From the cell containing the given text, extract its center point as [x, y] coordinate. 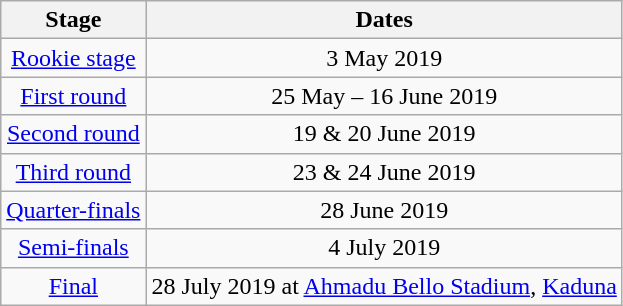
Third round [74, 172]
Second round [74, 134]
Quarter-finals [74, 210]
4 July 2019 [384, 248]
Dates [384, 20]
First round [74, 96]
Semi-finals [74, 248]
25 May – 16 June 2019 [384, 96]
3 May 2019 [384, 58]
28 July 2019 at Ahmadu Bello Stadium, Kaduna [384, 286]
28 June 2019 [384, 210]
23 & 24 June 2019 [384, 172]
Rookie stage [74, 58]
19 & 20 June 2019 [384, 134]
Stage [74, 20]
Final [74, 286]
